Find where the given text appears and provide that cell's center as [X, Y] coordinate. 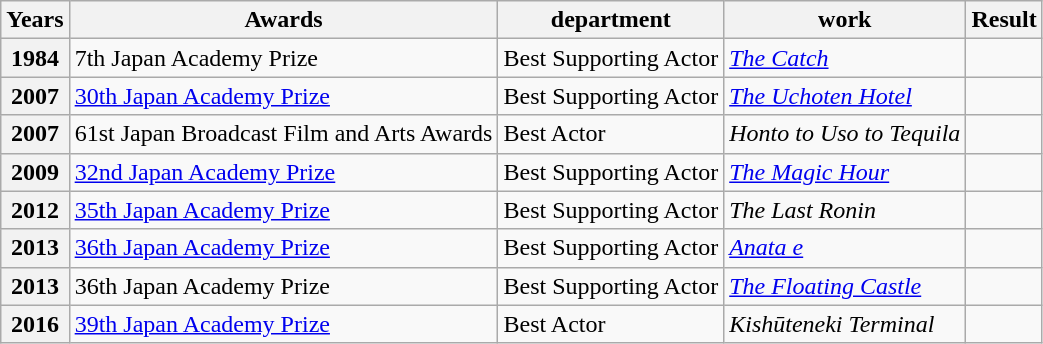
work [845, 20]
2012 [35, 210]
Result [1004, 20]
1984 [35, 58]
Years [35, 20]
61st Japan Broadcast Film and Arts Awards [284, 134]
2009 [35, 172]
Honto to Uso to Tequila [845, 134]
The Floating Castle [845, 286]
32nd Japan Academy Prize [284, 172]
30th Japan Academy Prize [284, 96]
The Catch [845, 58]
35th Japan Academy Prize [284, 210]
The Last Ronin [845, 210]
The Magic Hour [845, 172]
Kishūteneki Terminal [845, 324]
Anata e [845, 248]
7th Japan Academy Prize [284, 58]
The Uchoten Hotel [845, 96]
2016 [35, 324]
department [611, 20]
39th Japan Academy Prize [284, 324]
Awards [284, 20]
